Output the [X, Y] coordinate of the center of the cell containing the given text.  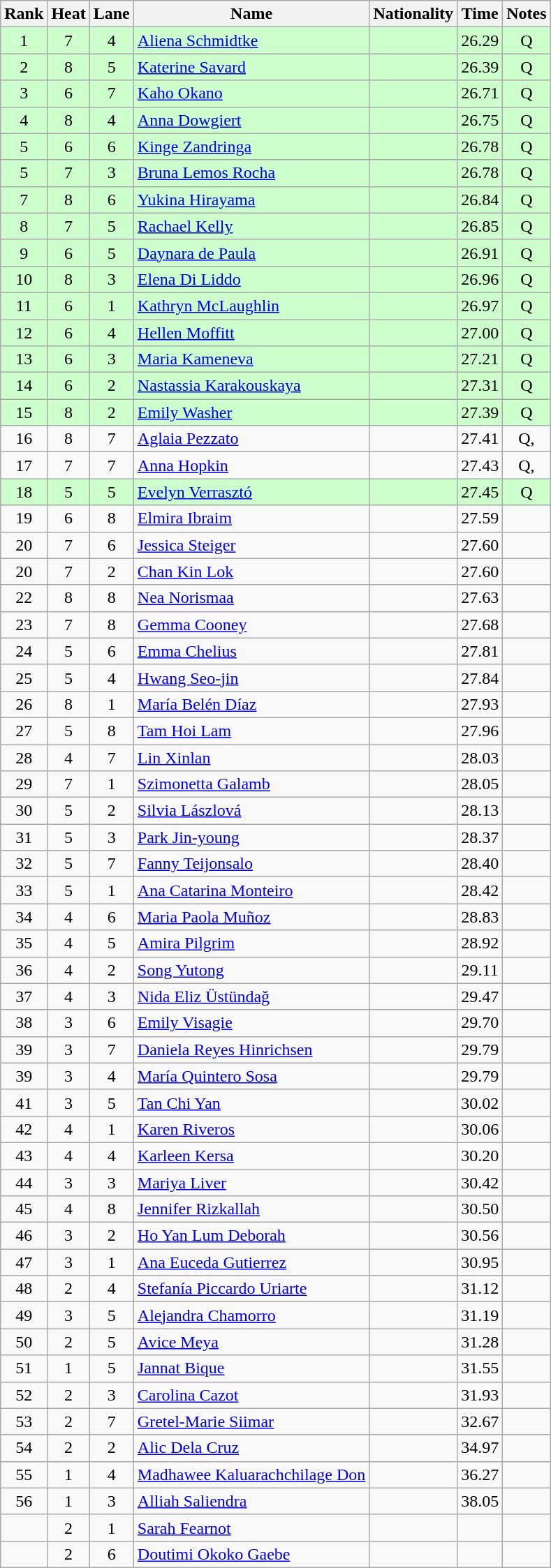
26.39 [480, 67]
30.95 [480, 1262]
29.11 [480, 970]
Yukina Hirayama [251, 200]
35 [24, 943]
Park Jin-young [251, 837]
Mariya Liver [251, 1183]
14 [24, 386]
Karleen Kersa [251, 1156]
38.05 [480, 1501]
Daynara de Paula [251, 253]
29.70 [480, 1023]
Gretel-Marie Siimar [251, 1421]
Evelyn Verrasztó [251, 492]
Madhawee Kaluarachchilage Don [251, 1474]
37 [24, 996]
26.96 [480, 279]
Karen Riveros [251, 1129]
44 [24, 1183]
Jannat Bique [251, 1368]
Silvia Lászlová [251, 811]
Ho Yan Lum Deborah [251, 1236]
31 [24, 837]
Lin Xinlan [251, 757]
26.75 [480, 120]
Hellen Moffitt [251, 333]
27.41 [480, 439]
26.71 [480, 94]
Ana Catarina Monteiro [251, 890]
52 [24, 1395]
28 [24, 757]
Jennifer Rizkallah [251, 1209]
30.20 [480, 1156]
31.28 [480, 1342]
Song Yutong [251, 970]
26.84 [480, 200]
Tam Hoi Lam [251, 731]
24 [24, 651]
Elmira Ibraim [251, 518]
Aglaia Pezzato [251, 439]
28.40 [480, 864]
Kathryn McLaughlin [251, 306]
Nea Norismaa [251, 598]
Emily Washer [251, 412]
Nationality [413, 14]
Anna Hopkin [251, 465]
Avice Meya [251, 1342]
9 [24, 253]
Anna Dowgiert [251, 120]
27 [24, 731]
Rachael Kelly [251, 226]
27.63 [480, 598]
Alic Dela Cruz [251, 1448]
Jessica Steiger [251, 545]
Nastassia Karakouskaya [251, 386]
10 [24, 279]
Carolina Cazot [251, 1395]
27.43 [480, 465]
Maria Paola Muñoz [251, 917]
Kaho Okano [251, 94]
27.39 [480, 412]
28.37 [480, 837]
46 [24, 1236]
28.92 [480, 943]
Elena Di Liddo [251, 279]
29 [24, 784]
Notes [527, 14]
Emma Chelius [251, 651]
Stefanía Piccardo Uriarte [251, 1289]
Maria Kameneva [251, 359]
27.00 [480, 333]
María Quintero Sosa [251, 1076]
Szimonetta Galamb [251, 784]
28.13 [480, 811]
31.19 [480, 1315]
30 [24, 811]
Nida Eliz Üstündağ [251, 996]
29.47 [480, 996]
28.03 [480, 757]
19 [24, 518]
Rank [24, 14]
26.29 [480, 40]
26.85 [480, 226]
Bruna Lemos Rocha [251, 173]
26.91 [480, 253]
Gemma Cooney [251, 625]
27.68 [480, 625]
34.97 [480, 1448]
41 [24, 1103]
36 [24, 970]
27.81 [480, 651]
Heat [68, 14]
43 [24, 1156]
49 [24, 1315]
27.96 [480, 731]
Fanny Teijonsalo [251, 864]
Ana Euceda Gutierrez [251, 1262]
28.42 [480, 890]
36.27 [480, 1474]
30.06 [480, 1129]
Amira Pilgrim [251, 943]
Katerine Savard [251, 67]
12 [24, 333]
Tan Chi Yan [251, 1103]
30.02 [480, 1103]
53 [24, 1421]
Aliena Schmidtke [251, 40]
30.50 [480, 1209]
27.59 [480, 518]
27.93 [480, 704]
30.56 [480, 1236]
45 [24, 1209]
30.42 [480, 1183]
56 [24, 1501]
Name [251, 14]
Daniela Reyes Hinrichsen [251, 1050]
26 [24, 704]
Lane [112, 14]
Alejandra Chamorro [251, 1315]
27.21 [480, 359]
18 [24, 492]
11 [24, 306]
27.45 [480, 492]
31.55 [480, 1368]
15 [24, 412]
34 [24, 917]
32.67 [480, 1421]
55 [24, 1474]
13 [24, 359]
51 [24, 1368]
38 [24, 1023]
26.97 [480, 306]
Hwang Seo-jin [251, 678]
Chan Kin Lok [251, 572]
47 [24, 1262]
31.12 [480, 1289]
María Belén Díaz [251, 704]
17 [24, 465]
Time [480, 14]
22 [24, 598]
42 [24, 1129]
23 [24, 625]
Doutimi Okoko Gaebe [251, 1554]
48 [24, 1289]
27.84 [480, 678]
31.93 [480, 1395]
50 [24, 1342]
Emily Visagie [251, 1023]
Alliah Saliendra [251, 1501]
25 [24, 678]
Sarah Fearnot [251, 1528]
27.31 [480, 386]
54 [24, 1448]
28.83 [480, 917]
16 [24, 439]
28.05 [480, 784]
32 [24, 864]
33 [24, 890]
Kinge Zandringa [251, 147]
